Return the (x, y) coordinate for the center point of the cell that contains the specified text.  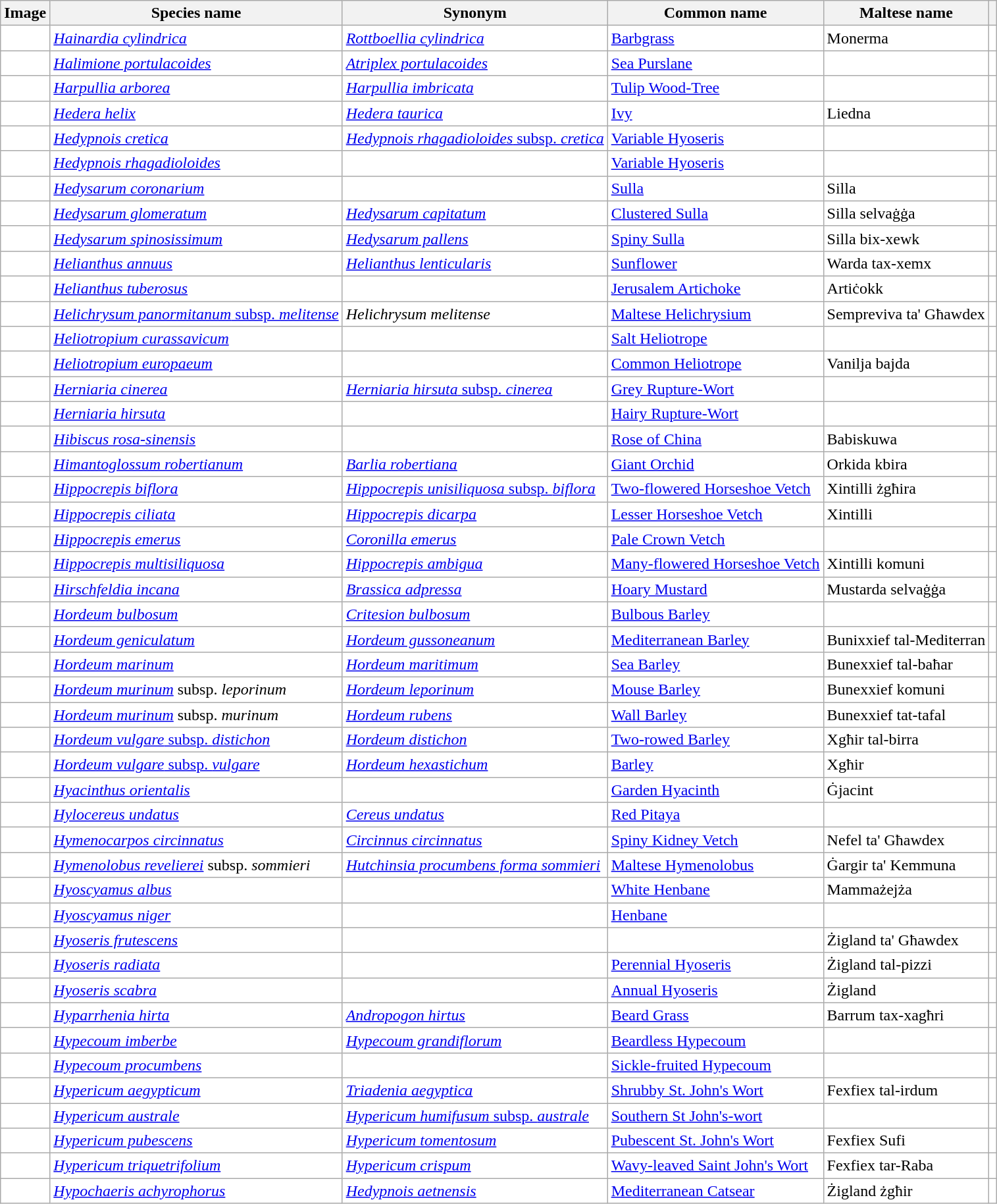
Hordeum distichon (475, 740)
Hedysarum glomeratum (196, 213)
Hylocereus undatus (196, 815)
Jerusalem Artichoke (715, 288)
Nefel ta' Għawdex (906, 840)
Żigland ta' Għawdex (906, 940)
Xintilli komuni (906, 564)
Herniaria hirsuta (196, 414)
Hymenolobus revelierei subsp. sommieri (196, 865)
Pubescent St. John's Wort (715, 1141)
Grey Rupture-Wort (715, 389)
Hippocrepis ambigua (475, 564)
Southern St John's-wort (715, 1116)
Heliotropium curassavicum (196, 339)
Bulbous Barley (715, 614)
Hypericum humifusum subsp. australe (475, 1116)
Bunexxief tal-baħar (906, 664)
Andropogon hirtus (475, 1015)
Helianthus annuus (196, 263)
Many-flowered Horseshoe Vetch (715, 564)
Fexfiex tar-Raba (906, 1166)
Sickle-fruited Hypecoum (715, 1065)
Hippocrepis unisiliquosa subsp. biflora (475, 489)
Bunexxief tat-tafal (906, 714)
Sea Purslane (715, 63)
Maltese Hymenolobus (715, 865)
Atriplex portulacoides (475, 63)
Hedera helix (196, 113)
Helianthus lenticularis (475, 263)
Fexfiex tal-irdum (906, 1090)
Hippocrepis emerus (196, 539)
Xgħir (906, 765)
Two-flowered Horseshoe Vetch (715, 489)
Lesser Horseshoe Vetch (715, 514)
Giant Orchid (715, 464)
Hippocrepis biflora (196, 489)
Hedysarum spinosissimum (196, 238)
Harpullia arborea (196, 88)
Hippocrepis dicarpa (475, 514)
Cereus undatus (475, 815)
Hyparrhenia hirta (196, 1015)
Beard Grass (715, 1015)
Hyoscyamus niger (196, 915)
Hibiscus rosa-sinensis (196, 439)
Hedysarum coronarium (196, 188)
Hedysarum pallens (475, 238)
Critesion bulbosum (475, 614)
Hordeum bulbosum (196, 614)
Hordeum marinum (196, 664)
Herniaria cinerea (196, 389)
Halimione portulacoides (196, 63)
Hyoseris radiata (196, 965)
Bunexxief komuni (906, 689)
Hippocrepis multisiliquosa (196, 564)
Silla selvaġġa (906, 213)
Fexfiex Sufi (906, 1141)
Helichrysum panormitanum subsp. melitense (196, 314)
Babiskuwa (906, 439)
Xintilli żgħira (906, 489)
Helianthus tuberosus (196, 288)
Hedysarum capitatum (475, 213)
Hymenocarpos circinnatus (196, 840)
Mammażejża (906, 890)
Hyoscyamus albus (196, 890)
Ġjacint (906, 790)
Mustarda selvaġġa (906, 589)
Circinnus circinnatus (475, 840)
Silla (906, 188)
Hordeum murinum subsp. leporinum (196, 689)
Warda tax-xemx (906, 263)
Hedypnois aetnensis (475, 1191)
Hypochaeris achyrophorus (196, 1191)
Mediterranean Catsear (715, 1191)
Ivy (715, 113)
Spiny Sulla (715, 238)
Wall Barley (715, 714)
Mouse Barley (715, 689)
Garden Hyacinth (715, 790)
Sea Barley (715, 664)
Bunixxief tal-Mediterran (906, 639)
Barley (715, 765)
Coronilla emerus (475, 539)
Hordeum hexastichum (475, 765)
Hypericum triquetrifolium (196, 1166)
Hordeum geniculatum (196, 639)
Hedypnois rhagadioloides (196, 163)
Hordeum rubens (475, 714)
Himantoglossum robertianum (196, 464)
Herniaria hirsuta subsp. cinerea (475, 389)
Hypericum crispum (475, 1166)
Hordeum gussoneanum (475, 639)
Rose of China (715, 439)
Hyoseris frutescens (196, 940)
Hypecoum imberbe (196, 1040)
Liedna (906, 113)
Xgħir tal-birra (906, 740)
Hypericum tomentosum (475, 1141)
Żigland (906, 990)
Triadenia aegyptica (475, 1090)
Image (25, 13)
Xintilli (906, 514)
Monerma (906, 38)
Henbane (715, 915)
Heliotropium europaeum (196, 364)
Wavy-leaved Saint John's Wort (715, 1166)
Hypericum pubescens (196, 1141)
Pale Crown Vetch (715, 539)
Hordeum leporinum (475, 689)
Hoary Mustard (715, 589)
Perennial Hyoseris (715, 965)
Harpullia imbricata (475, 88)
Vanilja bajda (906, 364)
Hedypnois rhagadioloides subsp. cretica (475, 138)
Sempreviva ta' Għawdex (906, 314)
Maltese Helichrysium (715, 314)
Żigland żgħir (906, 1191)
Salt Heliotrope (715, 339)
Żigland tal-pizzi (906, 965)
Maltese name (906, 13)
Hypericum aegypticum (196, 1090)
Hippocrepis ciliata (196, 514)
Barbgrass (715, 38)
Silla bix-xewk (906, 238)
Tulip Wood-Tree (715, 88)
Common Heliotrope (715, 364)
Synonym (475, 13)
Hedypnois cretica (196, 138)
Hypecoum grandiflorum (475, 1040)
Barlia robertiana (475, 464)
Clustered Sulla (715, 213)
Hyoseris scabra (196, 990)
Hypericum australe (196, 1116)
Beardless Hypecoum (715, 1040)
Hedera taurica (475, 113)
Hairy Rupture-Wort (715, 414)
Hordeum vulgare subsp. vulgare (196, 765)
White Henbane (715, 890)
Brassica adpressa (475, 589)
Orkida kbira (906, 464)
Spiny Kidney Vetch (715, 840)
Shrubby St. John's Wort (715, 1090)
Common name (715, 13)
Rottboellia cylindrica (475, 38)
Artiċokk (906, 288)
Annual Hyoseris (715, 990)
Hordeum maritimum (475, 664)
Barrum tax-xagħri (906, 1015)
Sunflower (715, 263)
Red Pitaya (715, 815)
Hordeum vulgare subsp. distichon (196, 740)
Hutchinsia procumbens forma sommieri (475, 865)
Species name (196, 13)
Hyacinthus orientalis (196, 790)
Ġargir ta' Kemmuna (906, 865)
Helichrysum melitense (475, 314)
Hainardia cylindrica (196, 38)
Hypecoum procumbens (196, 1065)
Mediterranean Barley (715, 639)
Two-rowed Barley (715, 740)
Sulla (715, 188)
Hirschfeldia incana (196, 589)
Hordeum murinum subsp. murinum (196, 714)
